Output the (x, y) coordinate of the center of the cell containing the given text.  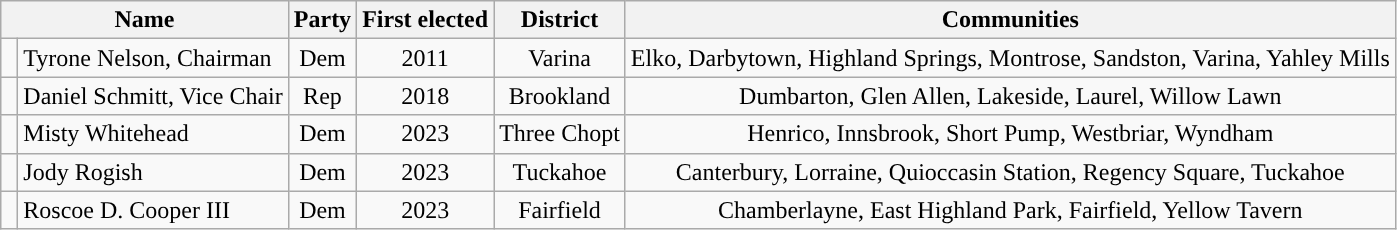
Fairfield (560, 210)
Chamberlayne, East Highland Park, Fairfield, Yellow Tavern (1010, 210)
Henrico, Innsbrook, Short Pump, Westbriar, Wyndham (1010, 134)
Jody Rogish (153, 172)
Brookland (560, 96)
First elected (426, 20)
Rep (322, 96)
Name (145, 20)
Daniel Schmitt, Vice Chair (153, 96)
Communities (1010, 20)
District (560, 20)
Dumbarton, Glen Allen, Lakeside, Laurel, Willow Lawn (1010, 96)
Tyrone Nelson, Chairman (153, 58)
2018 (426, 96)
Canterbury, Lorraine, Quioccasin Station, Regency Square, Tuckahoe (1010, 172)
Misty Whitehead (153, 134)
2011 (426, 58)
Party (322, 20)
Three Chopt (560, 134)
Elko, Darbytown, Highland Springs, Montrose, Sandston, Varina, Yahley Mills (1010, 58)
Varina (560, 58)
Roscoe D. Cooper III (153, 210)
Tuckahoe (560, 172)
